For the text-containing cell, return its midpoint in [x, y] coordinate format. 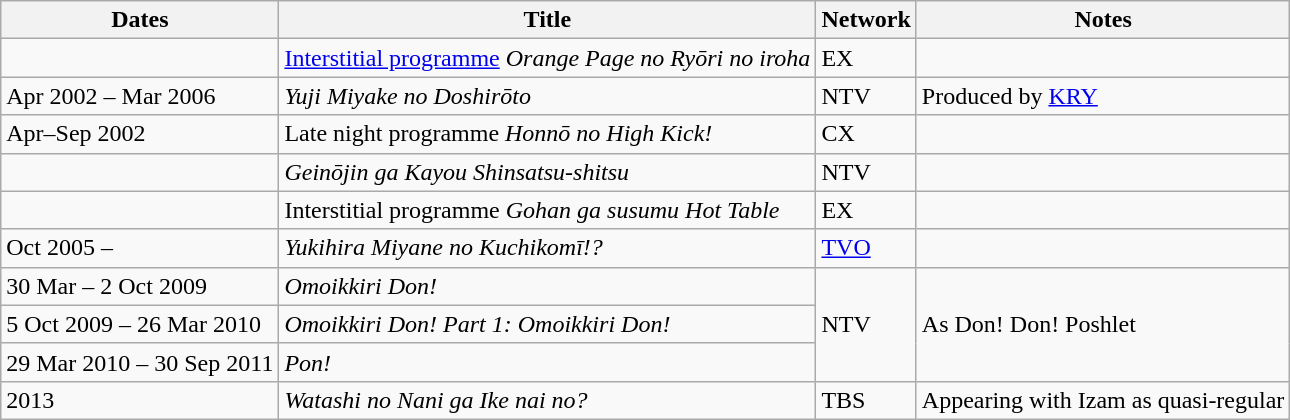
5 Oct 2009 – 26 Mar 2010 [140, 324]
Interstitial programme Orange Page no Ryōri no iroha [548, 58]
Oct 2005 – [140, 248]
Late night programme Honnō no High Kick! [548, 134]
Dates [140, 20]
Omoikkiri Don! [548, 286]
Apr 2002 – Mar 2006 [140, 96]
Pon! [548, 362]
TVO [866, 248]
As Don! Don! Poshlet [1103, 324]
2013 [140, 400]
Title [548, 20]
Produced by KRY [1103, 96]
TBS [866, 400]
Apr–Sep 2002 [140, 134]
Interstitial programme Gohan ga susumu Hot Table [548, 210]
Notes [1103, 20]
Yukihira Miyane no Kuchikomī!? [548, 248]
Watashi no Nani ga Ike nai no? [548, 400]
Yuji Miyake no Doshirōto [548, 96]
Network [866, 20]
Appearing with Izam as quasi-regular [1103, 400]
Omoikkiri Don! Part 1: Omoikkiri Don! [548, 324]
30 Mar – 2 Oct 2009 [140, 286]
CX [866, 134]
Geinōjin ga Kayou Shinsatsu-shitsu [548, 172]
29 Mar 2010 – 30 Sep 2011 [140, 362]
